Detect which cell encompasses the target text, then output its [x, y] center coordinate. 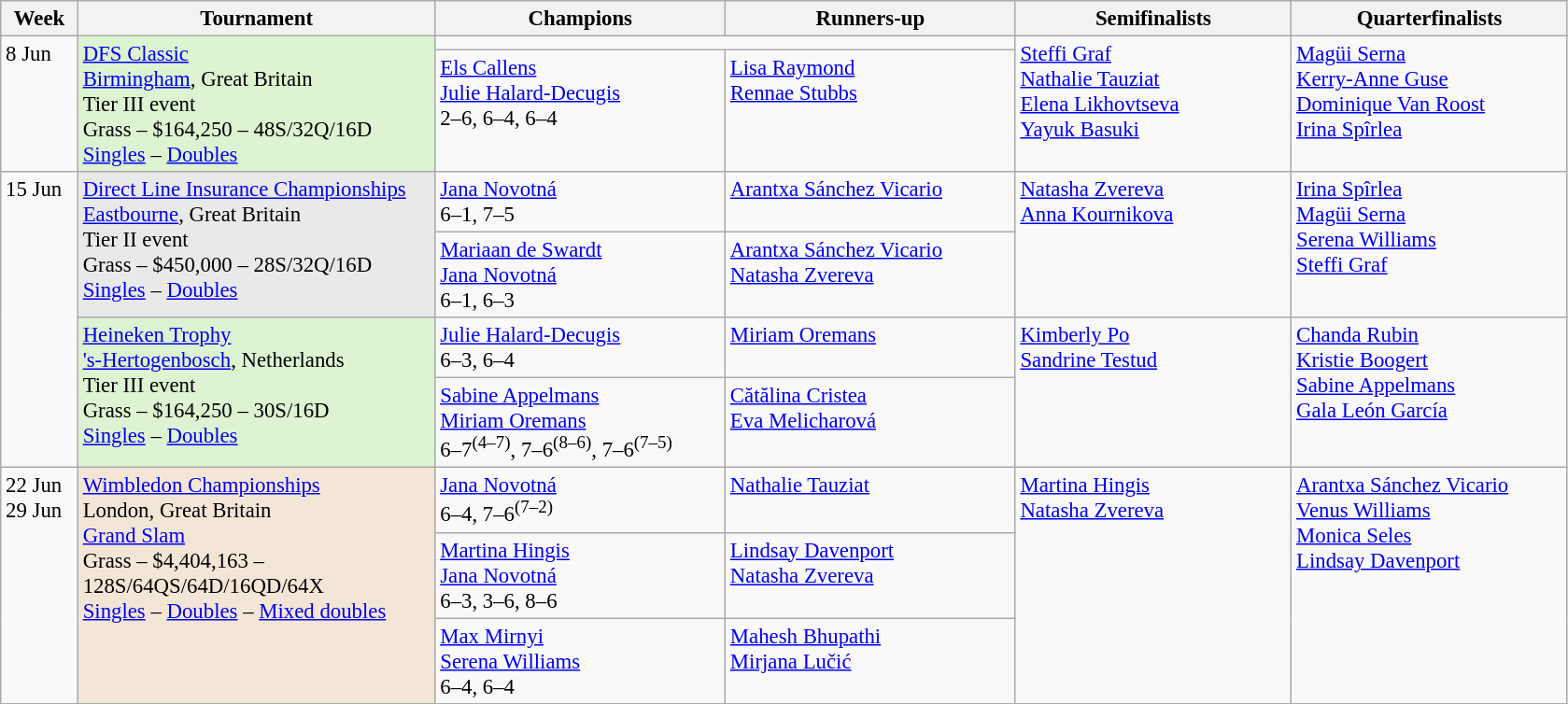
Julie Halard-Decugis6–3, 6–4 [581, 347]
8 Jun [39, 105]
Jana Novotná6–4, 7–6(7–2) [581, 500]
22 Jun29 Jun [39, 585]
Irina Spîrlea Magüi Serna Serena Williams Steffi Graf [1430, 245]
Lindsay Davenport Natasha Zvereva [870, 575]
Week [39, 19]
Jana Novotná6–1, 7–5 [581, 202]
Arantxa Sánchez Vicario Natasha Zvereva [870, 275]
Els Callens Julie Halard-Decugis 2–6, 6–4, 6–4 [581, 112]
Arantxa Sánchez Vicario [870, 202]
Nathalie Tauziat [870, 500]
Miriam Oremans [870, 347]
Semifinalists [1153, 19]
Arantxa Sánchez Vicario Venus Williams Monica Seles Lindsay Davenport [1430, 585]
Chanda Rubin Kristie Boogert Sabine Appelmans Gala León García [1430, 392]
Quarterfinalists [1430, 19]
Kimberly Po Sandrine Testud [1153, 392]
Runners-up [870, 19]
15 Jun [39, 319]
Max Mirnyi Serena Williams6–4, 6–4 [581, 661]
Steffi Graf Nathalie Tauziat Elena Likhovtseva Yayuk Basuki [1153, 105]
Lisa Raymond Rennae Stubbs [870, 112]
Tournament [256, 19]
Cătălina Cristea Eva Melicharová [870, 423]
Wimbledon Championships London, Great Britain Grand Slam Grass – $4,404,163 – 128S/64QS/64D/16QD/64X Singles – Doubles – Mixed doubles [256, 585]
Direct Line Insurance ChampionshipsEastbourne, Great Britain Tier II event Grass – $450,000 – 28S/32Q/16D Singles – Doubles [256, 245]
Martina Hingis Natasha Zvereva [1153, 585]
Champions [581, 19]
Magüi Serna Kerry-Anne Guse Dominique Van Roost Irina Spîrlea [1430, 105]
Mahesh Bhupathi Mirjana Lučić [870, 661]
Natasha Zvereva Anna Kournikova [1153, 245]
Martina Hingis Jana Novotná 6–3, 3–6, 8–6 [581, 575]
DFS ClassicBirmingham, Great Britain Tier III event Grass – $164,250 – 48S/32Q/16D Singles – Doubles [256, 105]
Heineken Trophy's-Hertogenbosch, Netherlands Tier III event Grass – $164,250 – 30S/16D Singles – Doubles [256, 392]
Sabine Appelmans Miriam Oremans 6–7(4–7), 7–6(8–6), 7–6(7–5) [581, 423]
Mariaan de Swardt Jana Novotná 6–1, 6–3 [581, 275]
